Capture the cell that displays the provided text and extract its (x, y) central coordinate. 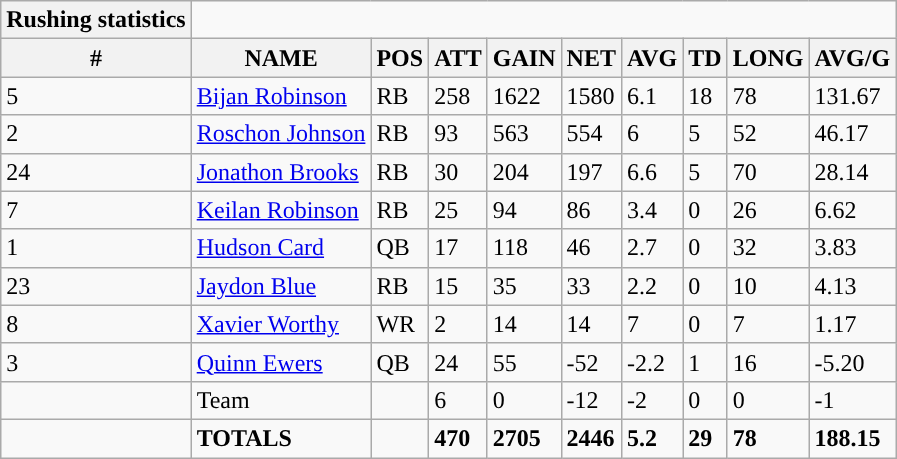
AVG (652, 58)
35 (524, 286)
NET (591, 58)
118 (524, 248)
NAME (281, 58)
Bijan Robinson (281, 96)
-12 (591, 400)
1622 (524, 96)
Quinn Ewers (281, 362)
2446 (591, 438)
470 (458, 438)
Jaydon Blue (281, 286)
25 (458, 210)
GAIN (524, 58)
23 (96, 286)
52 (768, 134)
AVG/G (852, 58)
32 (768, 248)
1.17 (852, 324)
5.2 (652, 438)
17 (458, 248)
46.17 (852, 134)
4.13 (852, 286)
46 (591, 248)
70 (768, 172)
ATT (458, 58)
TOTALS (281, 438)
-52 (591, 362)
Roschon Johnson (281, 134)
1580 (591, 96)
131.67 (852, 96)
-2.2 (652, 362)
94 (524, 210)
Xavier Worthy (281, 324)
33 (591, 286)
15 (458, 286)
-5.20 (852, 362)
Rushing statistics (96, 20)
3.83 (852, 248)
30 (458, 172)
16 (768, 362)
3.4 (652, 210)
2.7 (652, 248)
Hudson Card (281, 248)
86 (591, 210)
28.14 (852, 172)
188.15 (852, 438)
93 (458, 134)
POS (400, 58)
10 (768, 286)
Team (281, 400)
WR (400, 324)
6.62 (852, 210)
LONG (768, 58)
Jonathon Brooks (281, 172)
204 (524, 172)
29 (705, 438)
18 (705, 96)
563 (524, 134)
8 (96, 324)
554 (591, 134)
197 (591, 172)
-2 (652, 400)
# (96, 58)
TD (705, 58)
258 (458, 96)
6.6 (652, 172)
55 (524, 362)
Keilan Robinson (281, 210)
-1 (852, 400)
26 (768, 210)
3 (96, 362)
6.1 (652, 96)
2705 (524, 438)
2.2 (652, 286)
